Identify which cell holds the provided text, then report its [X, Y] central coordinate. 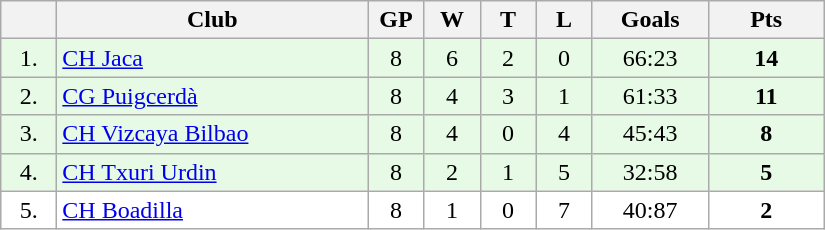
CH Txuri Urdin [212, 172]
2. [29, 96]
CH Jaca [212, 58]
7 [564, 210]
45:43 [650, 134]
GP [396, 20]
66:23 [650, 58]
6 [452, 58]
4. [29, 172]
11 [766, 96]
1. [29, 58]
61:33 [650, 96]
L [564, 20]
3 [508, 96]
14 [766, 58]
32:58 [650, 172]
5. [29, 210]
CG Puigcerdà [212, 96]
CH Vizcaya Bilbao [212, 134]
Pts [766, 20]
Goals [650, 20]
W [452, 20]
40:87 [650, 210]
CH Boadilla [212, 210]
Club [212, 20]
3. [29, 134]
T [508, 20]
